Output the (x, y) coordinate of the center of the cell containing the given text.  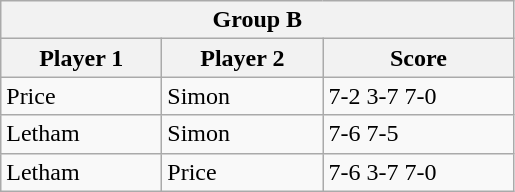
7-6 7-5 (418, 134)
7-2 3-7 7-0 (418, 96)
7-6 3-7 7-0 (418, 172)
Player 2 (242, 58)
Score (418, 58)
Player 1 (82, 58)
Group B (258, 20)
